From the cell containing the given text, extract its center point as (x, y) coordinate. 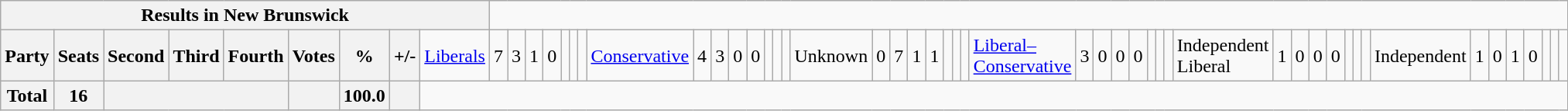
Conservative (640, 56)
Liberals (455, 56)
Total (27, 95)
16 (78, 95)
Results in New Brunswick (245, 16)
Party (27, 56)
+/- (404, 56)
Seats (78, 56)
% (364, 56)
4 (703, 56)
Liberal–Conservative (1022, 56)
Fourth (255, 56)
Third (197, 56)
Votes (313, 56)
Independent (1420, 56)
100.0 (364, 95)
Independent Liberal (1223, 56)
Second (136, 56)
Unknown (831, 56)
